Extract the (X, Y) coordinate from the center of the cell holding the provided text.  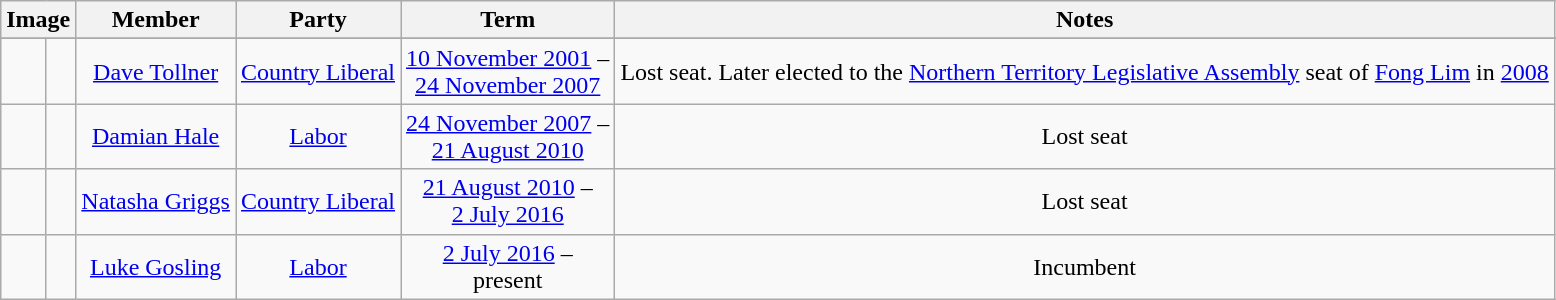
Image (38, 20)
Incumbent (1084, 266)
Luke Gosling (156, 266)
Natasha Griggs (156, 202)
Member (156, 20)
21 August 2010 –2 July 2016 (508, 202)
Damian Hale (156, 136)
Lost seat. Later elected to the Northern Territory Legislative Assembly seat of Fong Lim in 2008 (1084, 72)
Notes (1084, 20)
Party (318, 20)
2 July 2016 –present (508, 266)
Dave Tollner (156, 72)
24 November 2007 –21 August 2010 (508, 136)
10 November 2001 –24 November 2007 (508, 72)
Term (508, 20)
